Output the (x, y) coordinate of the center of the cell containing the given text.  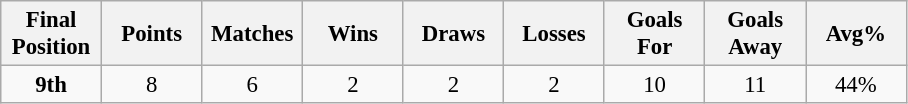
10 (654, 85)
Goals Away (756, 34)
Wins (354, 34)
Matches (252, 34)
Losses (554, 34)
Points (152, 34)
6 (252, 85)
9th (52, 85)
8 (152, 85)
44% (856, 85)
Avg% (856, 34)
Final Position (52, 34)
Draws (454, 34)
Goals For (654, 34)
11 (756, 85)
